Return [x, y] of the center of cell containing provided text 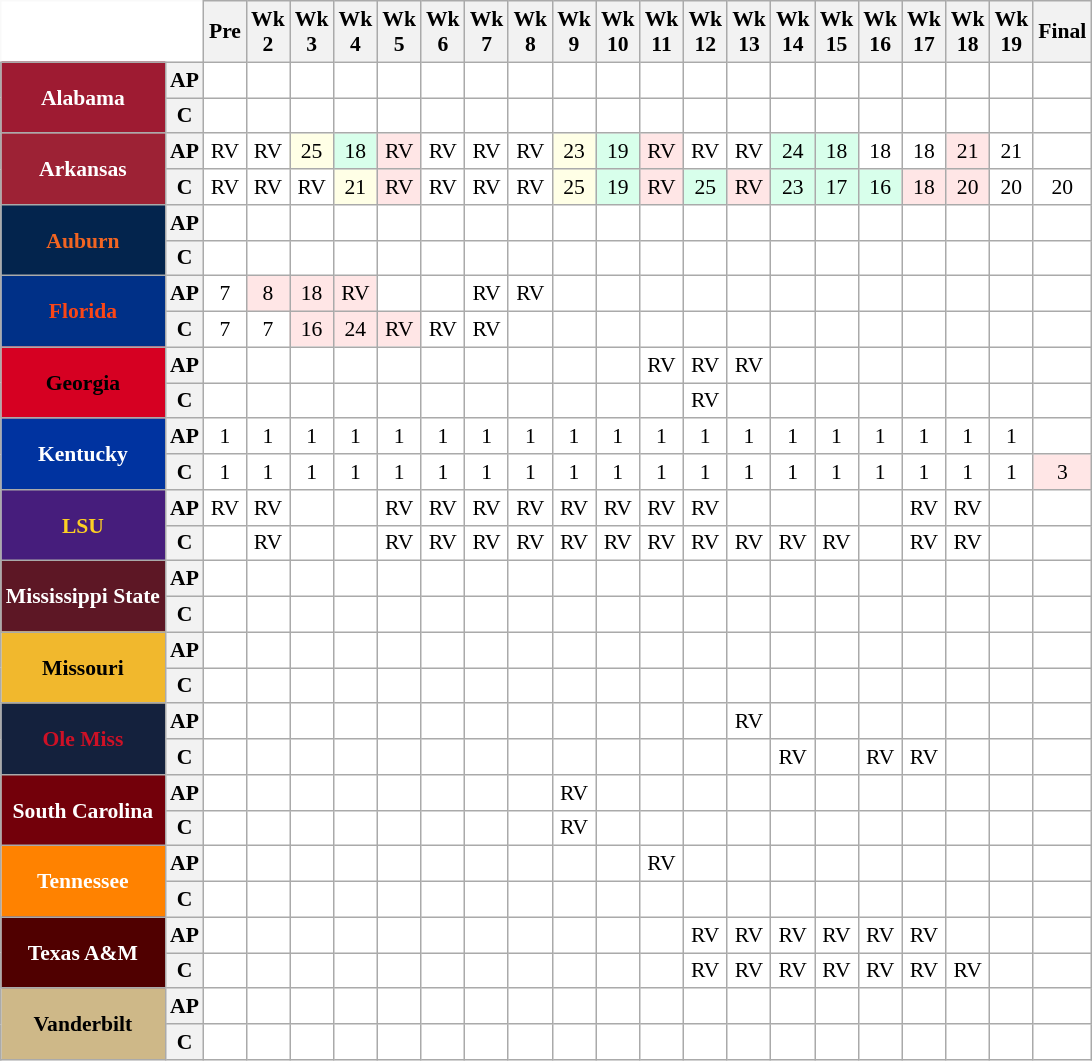
Wk6 [443, 32]
Final [1062, 32]
South Carolina [83, 810]
Vanderbilt [83, 1024]
Wk14 [793, 32]
Ole Miss [83, 740]
Wk18 [968, 32]
LSU [83, 526]
3 [1062, 472]
8 [268, 294]
Texas A&M [83, 952]
17 [837, 187]
Wk2 [268, 32]
Wk13 [749, 32]
Wk7 [487, 32]
Georgia [83, 382]
Wk15 [837, 32]
Missouri [83, 668]
Arkansas [83, 170]
Wk10 [618, 32]
Auburn [83, 240]
Wk17 [924, 32]
Wk5 [399, 32]
Wk8 [530, 32]
Wk19 [1012, 32]
Florida [83, 312]
Wk11 [662, 32]
Wk12 [705, 32]
Alabama [83, 98]
Wk3 [312, 32]
Wk9 [574, 32]
Kentucky [83, 454]
Wk16 [880, 32]
Mississippi State [83, 596]
Tennessee [83, 882]
Pre [225, 32]
Wk4 [355, 32]
